Find where the given text appears and provide that cell's center as (X, Y) coordinate. 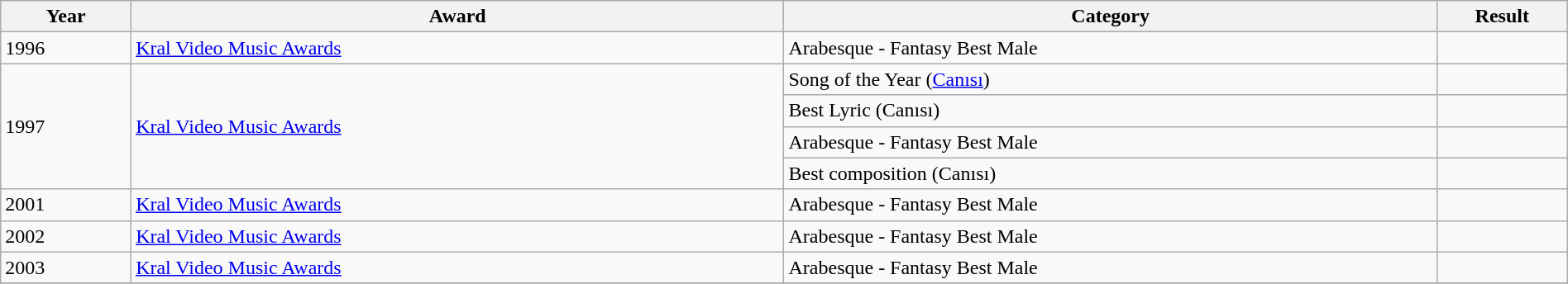
2001 (66, 205)
Year (66, 17)
Best composition (Canısı) (1110, 173)
Award (458, 17)
1996 (66, 48)
1997 (66, 126)
Song of the Year (Canısı) (1110, 79)
2003 (66, 267)
Result (1502, 17)
Category (1110, 17)
Best Lyric (Canısı) (1110, 111)
2002 (66, 236)
